Extract the (X, Y) coordinate from the center of the cell holding the provided text.  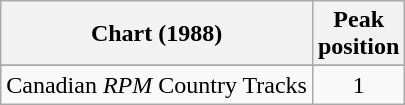
Canadian RPM Country Tracks (157, 85)
Peakposition (358, 34)
1 (358, 85)
Chart (1988) (157, 34)
